Locate the cell with the specified text and output its [X, Y] center coordinate. 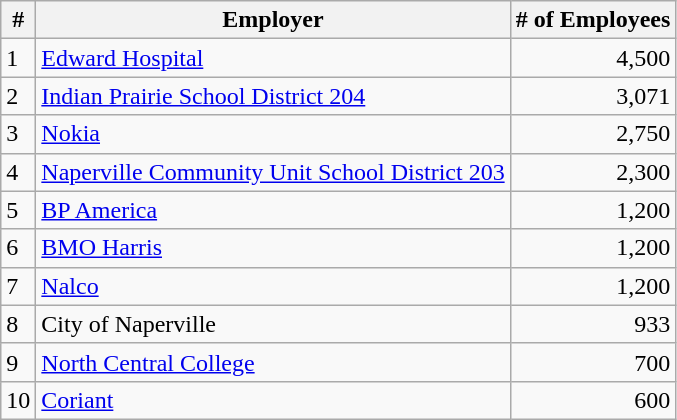
Employer [273, 20]
Edward Hospital [273, 58]
Coriant [273, 400]
600 [593, 400]
# [18, 20]
10 [18, 400]
6 [18, 248]
1 [18, 58]
2,750 [593, 134]
9 [18, 362]
5 [18, 210]
# of Employees [593, 20]
Nalco [273, 286]
Indian Prairie School District 204 [273, 96]
933 [593, 324]
Naperville Community Unit School District 203 [273, 172]
Nokia [273, 134]
2,300 [593, 172]
BP America [273, 210]
City of Naperville [273, 324]
BMO Harris [273, 248]
8 [18, 324]
700 [593, 362]
North Central College [273, 362]
3,071 [593, 96]
4,500 [593, 58]
4 [18, 172]
3 [18, 134]
2 [18, 96]
7 [18, 286]
